Capture the cell that displays the provided text and extract its [x, y] central coordinate. 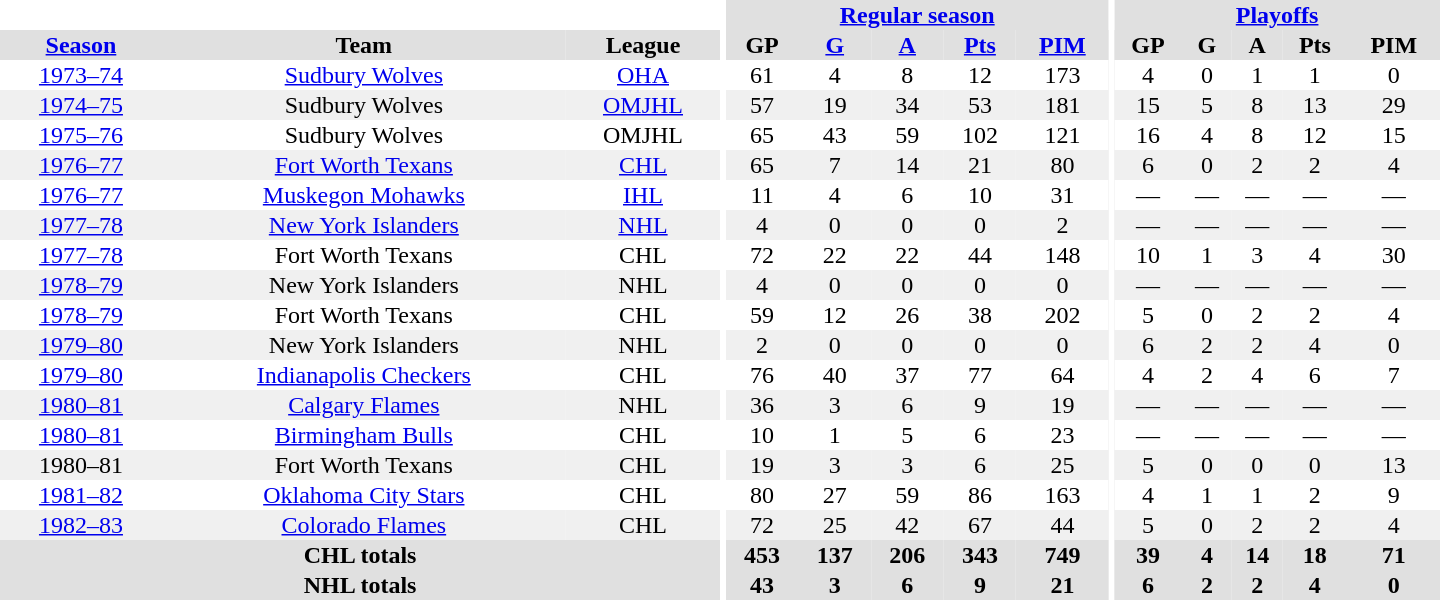
1975–76 [81, 135]
1973–74 [81, 75]
64 [1062, 375]
40 [834, 375]
1982–83 [81, 525]
OHA [644, 75]
CHL totals [360, 555]
206 [908, 555]
29 [1394, 105]
18 [1314, 555]
NHL totals [360, 585]
31 [1062, 195]
Indianapolis Checkers [364, 375]
Team [364, 45]
61 [762, 75]
137 [834, 555]
Colorado Flames [364, 525]
343 [980, 555]
38 [980, 315]
173 [1062, 75]
181 [1062, 105]
1981–82 [81, 495]
86 [980, 495]
77 [980, 375]
26 [908, 315]
76 [762, 375]
67 [980, 525]
749 [1062, 555]
Playoffs [1277, 15]
1974–75 [81, 105]
16 [1148, 135]
453 [762, 555]
163 [1062, 495]
27 [834, 495]
71 [1394, 555]
39 [1148, 555]
37 [908, 375]
42 [908, 525]
30 [1394, 255]
Regular season [918, 15]
11 [762, 195]
36 [762, 405]
148 [1062, 255]
53 [980, 105]
League [644, 45]
Birmingham Bulls [364, 435]
Oklahoma City Stars [364, 495]
IHL [644, 195]
23 [1062, 435]
121 [1062, 135]
Calgary Flames [364, 405]
57 [762, 105]
Season [81, 45]
Muskegon Mohawks [364, 195]
202 [1062, 315]
102 [980, 135]
34 [908, 105]
